From the cell containing the given text, extract its center point as (X, Y) coordinate. 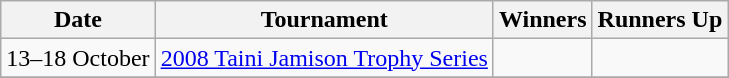
Tournament (324, 20)
Runners Up (660, 20)
2008 Taini Jamison Trophy Series (324, 58)
Winners (542, 20)
Date (78, 20)
13–18 October (78, 58)
